Find where the given text appears and provide that cell's center as (X, Y) coordinate. 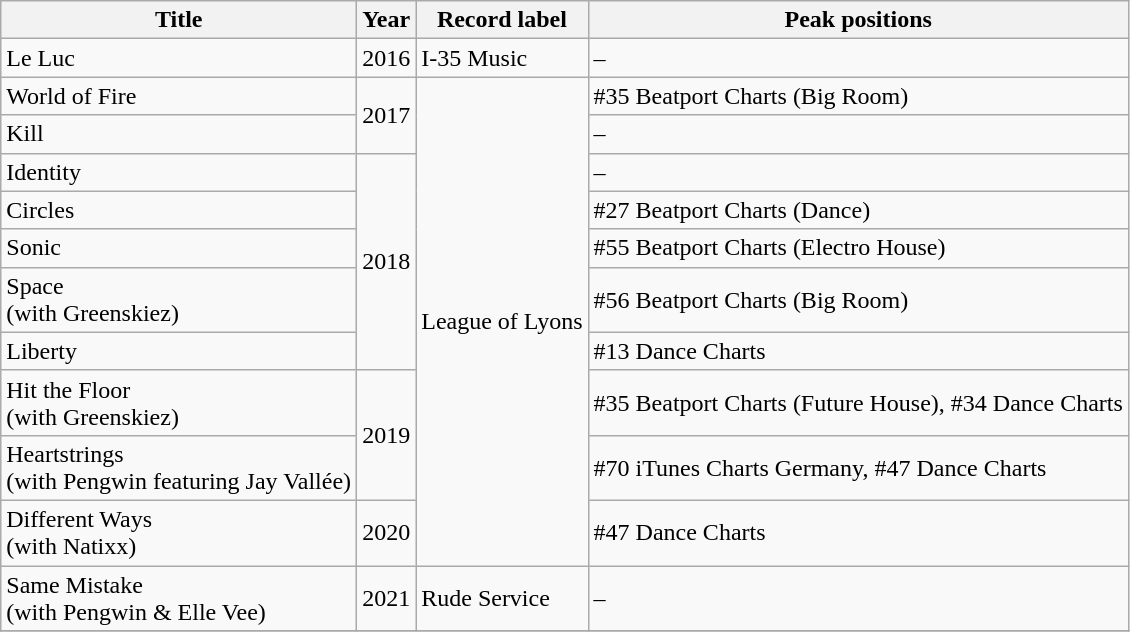
Identity (179, 172)
Heartstrings (with Pengwin featuring Jay Vallée) (179, 468)
Record label (502, 20)
Liberty (179, 351)
Title (179, 20)
World of Fire (179, 96)
2018 (386, 262)
Different Ways (with Natixx) (179, 532)
#27 Beatport Charts (Dance) (858, 210)
Hit the Floor (with Greenskiez) (179, 402)
#35 Beatport Charts (Big Room) (858, 96)
#56 Beatport Charts (Big Room) (858, 300)
Rude Service (502, 598)
#13 Dance Charts (858, 351)
2016 (386, 58)
Sonic (179, 248)
I-35 Music (502, 58)
2019 (386, 435)
Kill (179, 134)
Same Mistake (with Pengwin & Elle Vee) (179, 598)
2017 (386, 115)
Circles (179, 210)
League of Lyons (502, 322)
Year (386, 20)
#55 Beatport Charts (Electro House) (858, 248)
#47 Dance Charts (858, 532)
#35 Beatport Charts (Future House), #34 Dance Charts (858, 402)
Le Luc (179, 58)
Space (with Greenskiez) (179, 300)
2021 (386, 598)
Peak positions (858, 20)
#70 iTunes Charts Germany, #47 Dance Charts (858, 468)
2020 (386, 532)
